Return [X, Y] of the center of cell containing provided text 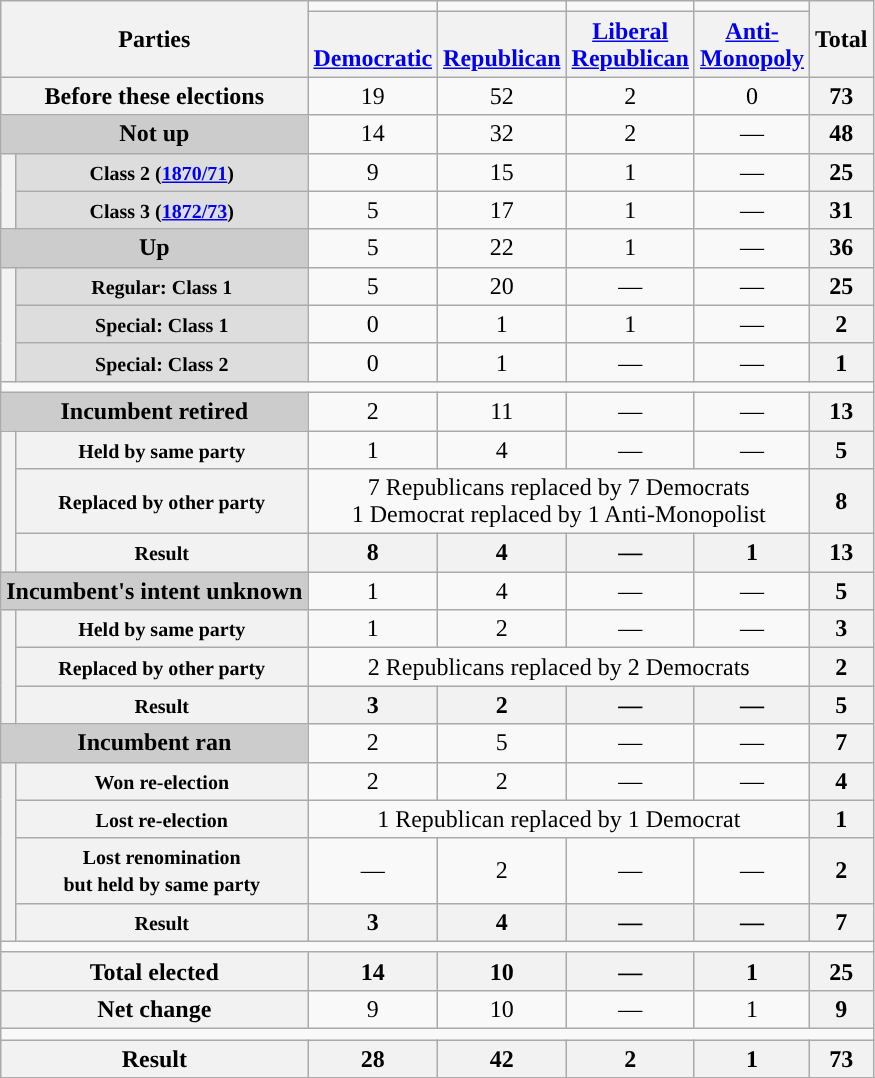
52 [502, 96]
28 [373, 1059]
Special: Class 2 [162, 362]
17 [502, 210]
Class 3 (1872/73) [162, 210]
20 [502, 286]
Won re-election [162, 781]
7 Republicans replaced by 7 Democrats1 Democrat replaced by 1 Anti-Monopolist [559, 502]
Democratic [373, 44]
Incumbent ran [154, 743]
48 [842, 134]
LiberalRepublican [630, 44]
42 [502, 1059]
Regular: Class 1 [162, 286]
Special: Class 1 [162, 324]
Lost renominationbut held by same party [162, 870]
Anti-Monopoly [752, 44]
15 [502, 172]
Total elected [154, 971]
Parties [154, 39]
22 [502, 248]
Not up [154, 134]
Total [842, 39]
Before these elections [154, 96]
11 [502, 411]
Lost re-election [162, 819]
Net change [154, 1009]
Up [154, 248]
2 Republicans replaced by 2 Democrats [559, 667]
Class 2 (1870/71) [162, 172]
Republican [502, 44]
32 [502, 134]
Incumbent retired [154, 411]
19 [373, 96]
36 [842, 248]
31 [842, 210]
1 Republican replaced by 1 Democrat [559, 819]
Incumbent's intent unknown [154, 591]
